Pinpoint the cell where the given text exists, returning its [x, y] midpoint coordinate. 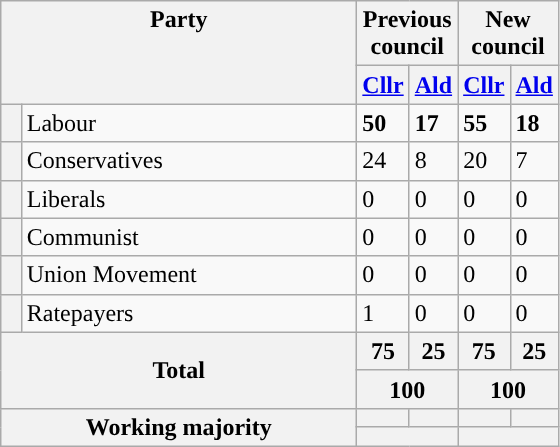
17 [433, 123]
50 [383, 123]
Liberals [189, 199]
1 [383, 313]
Working majority [179, 427]
55 [484, 123]
Total [179, 370]
20 [484, 161]
Previous council [408, 34]
18 [534, 123]
Ratepayers [189, 313]
Union Movement [189, 275]
24 [383, 161]
Conservatives [189, 161]
Party [179, 52]
8 [433, 161]
New council [508, 34]
7 [534, 161]
Communist [189, 237]
Labour [189, 123]
